From the cell containing the given text, extract its center point as (x, y) coordinate. 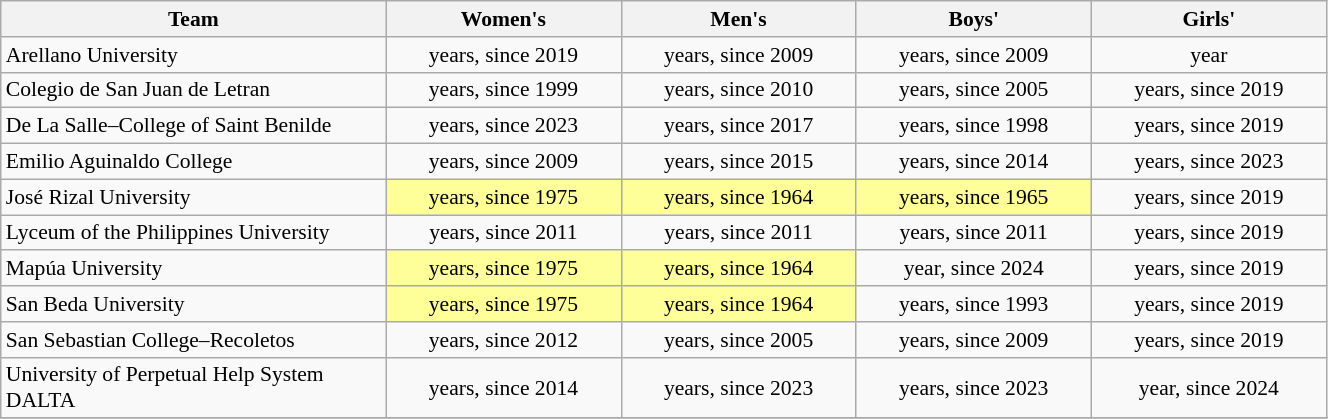
San Sebastian College–Recoletos (194, 340)
years, since 2010 (738, 90)
years, since 1993 (974, 304)
years, since 2017 (738, 126)
San Beda University (194, 304)
years, since 1999 (504, 90)
Team (194, 19)
University of Perpetual Help System DALTA (194, 388)
Colegio de San Juan de Letran (194, 90)
Arellano University (194, 55)
Women's (504, 19)
years, since 2015 (738, 162)
José Rizal University (194, 197)
years, since 1998 (974, 126)
Men's (738, 19)
Emilio Aguinaldo College (194, 162)
years, since 2012 (504, 340)
Lyceum of the Philippines University (194, 233)
Mapúa University (194, 269)
year (1208, 55)
De La Salle–College of Saint Benilde (194, 126)
Girls' (1208, 19)
Boys' (974, 19)
years, since 1965 (974, 197)
